Determine the [x, y] coordinate at the center of the cell enclosing the given text.  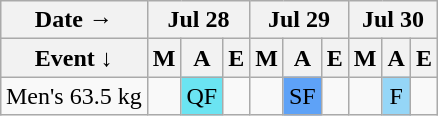
Date → [74, 20]
Event ↓ [74, 58]
SF [302, 96]
F [396, 96]
Jul 29 [300, 20]
Men's 63.5 kg [74, 96]
Jul 28 [198, 20]
QF [202, 96]
Jul 30 [392, 20]
